Detect which cell encompasses the target text, then output its (X, Y) center coordinate. 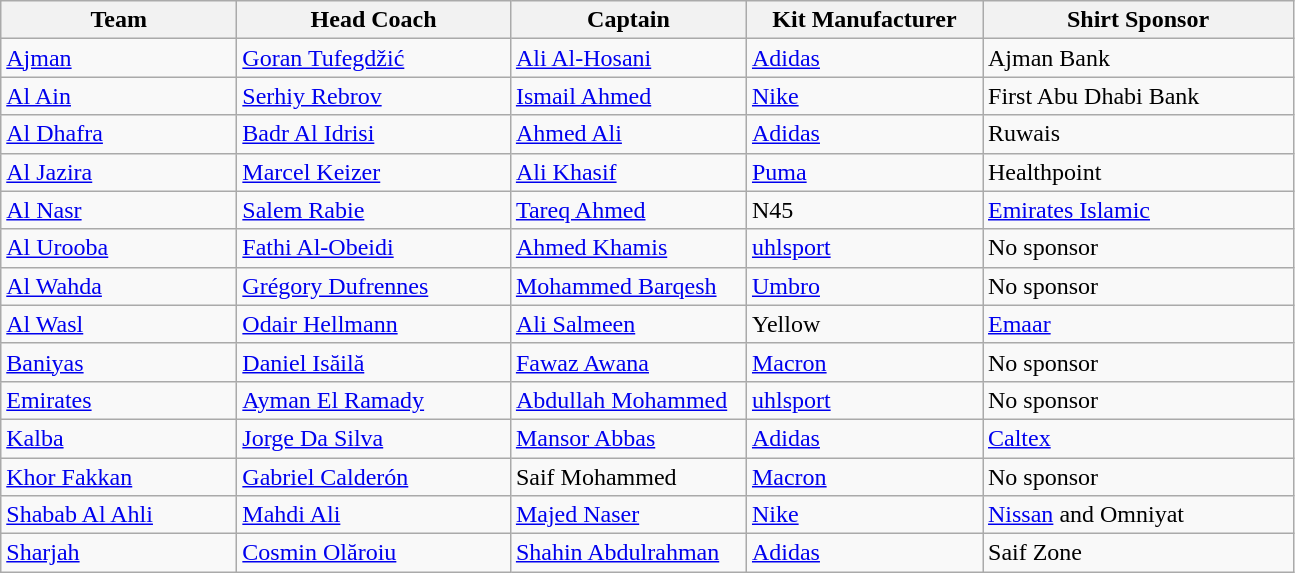
Goran Tufegdžić (374, 58)
Cosmin Olăroiu (374, 553)
Al Urooba (119, 248)
Fathi Al-Obeidi (374, 248)
Umbro (864, 286)
Al Nasr (119, 210)
Salem Rabie (374, 210)
Ahmed Khamis (628, 248)
Head Coach (374, 20)
Saif Zone (1138, 553)
Team (119, 20)
Gabriel Calderón (374, 477)
Puma (864, 172)
Majed Naser (628, 515)
Mohammed Barqesh (628, 286)
Shabab Al Ahli (119, 515)
Ali Al-Hosani (628, 58)
Badr Al Idrisi (374, 134)
Emirates Islamic (1138, 210)
Emirates (119, 400)
Al Jazira (119, 172)
Ajman Bank (1138, 58)
Ruwais (1138, 134)
Al Wasl (119, 324)
Serhiy Rebrov (374, 96)
Mahdi Ali (374, 515)
Kit Manufacturer (864, 20)
Saif Mohammed (628, 477)
Yellow (864, 324)
Jorge Da Silva (374, 438)
Ayman El Ramady (374, 400)
Shahin Abdulrahman (628, 553)
Kalba (119, 438)
Abdullah Mohammed (628, 400)
Tareq Ahmed (628, 210)
Caltex (1138, 438)
N45 (864, 210)
Odair Hellmann (374, 324)
Grégory Dufrennes (374, 286)
Fawaz Awana (628, 362)
Ali Khasif (628, 172)
Captain (628, 20)
Ali Salmeen (628, 324)
Al Ain (119, 96)
Ahmed Ali (628, 134)
First Abu Dhabi Bank (1138, 96)
Al Dhafra (119, 134)
Sharjah (119, 553)
Nissan and Omniyat (1138, 515)
Ismail Ahmed (628, 96)
Khor Fakkan (119, 477)
Al Wahda (119, 286)
Shirt Sponsor (1138, 20)
Marcel Keizer (374, 172)
Ajman (119, 58)
Baniyas (119, 362)
Healthpoint (1138, 172)
Daniel Isăilă (374, 362)
Emaar (1138, 324)
Mansor Abbas (628, 438)
